Pinpoint the cell where the given text exists, returning its (X, Y) midpoint coordinate. 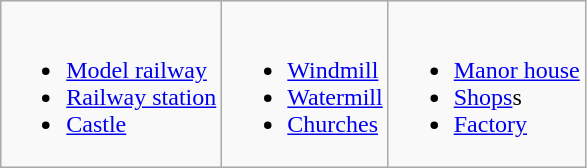
Manor houseShopssFactory (486, 84)
WindmillWatermillChurches (305, 84)
Model railwayRailway stationCastle (112, 84)
